Determine the (X, Y) coordinate at the center of the cell enclosing the given text.  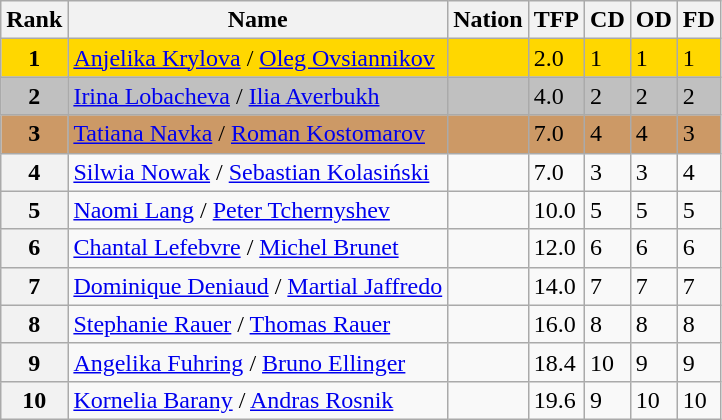
Chantal Lefebvre / Michel Brunet (258, 248)
Name (258, 20)
Silwia Nowak / Sebastian Kolasiński (258, 172)
Nation (488, 20)
10.0 (556, 210)
CD (608, 20)
Anjelika Krylova / Oleg Ovsiannikov (258, 58)
18.4 (556, 362)
2.0 (556, 58)
4.0 (556, 96)
Irina Lobacheva / Ilia Averbukh (258, 96)
Angelika Fuhring / Bruno Ellinger (258, 362)
Tatiana Navka / Roman Kostomarov (258, 134)
Naomi Lang / Peter Tchernyshev (258, 210)
Rank (34, 20)
19.6 (556, 400)
FD (698, 20)
TFP (556, 20)
Kornelia Barany / Andras Rosnik (258, 400)
14.0 (556, 286)
12.0 (556, 248)
16.0 (556, 324)
Dominique Deniaud / Martial Jaffredo (258, 286)
Stephanie Rauer / Thomas Rauer (258, 324)
OD (654, 20)
